Find where the given text appears and provide that cell's center as [X, Y] coordinate. 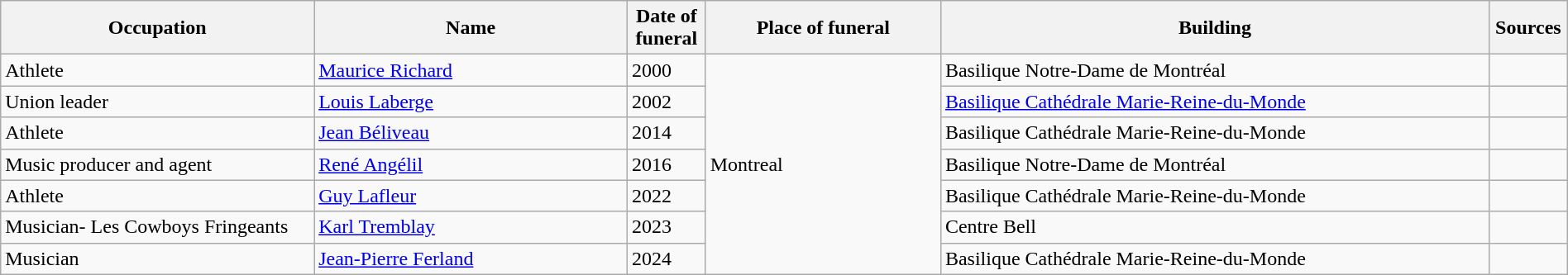
Musician [157, 258]
Union leader [157, 102]
Jean Béliveau [471, 133]
Karl Tremblay [471, 227]
René Angélil [471, 164]
Guy Lafleur [471, 196]
Centre Bell [1214, 227]
2016 [667, 164]
2000 [667, 70]
Jean-Pierre Ferland [471, 258]
Date of funeral [667, 28]
Sources [1528, 28]
2024 [667, 258]
Building [1214, 28]
Name [471, 28]
2002 [667, 102]
Louis Laberge [471, 102]
Occupation [157, 28]
Place of funeral [823, 28]
Montreal [823, 164]
2022 [667, 196]
2014 [667, 133]
Maurice Richard [471, 70]
Musician- Les Cowboys Fringeants [157, 227]
Music producer and agent [157, 164]
2023 [667, 227]
